Capture the cell that displays the provided text and extract its [X, Y] central coordinate. 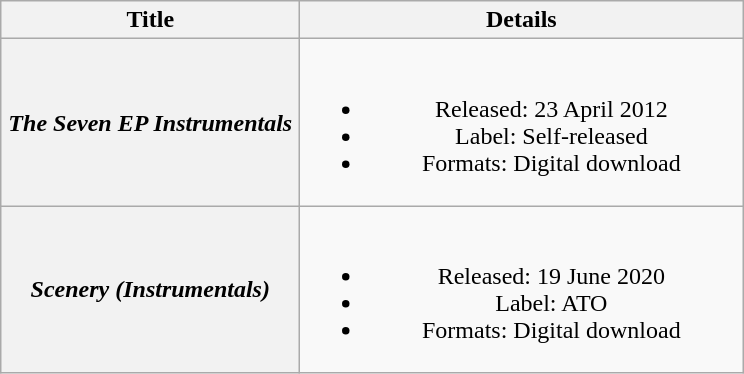
The Seven EP Instrumentals [150, 122]
Released: 19 June 2020Label: ATOFormats: Digital download [522, 290]
Scenery (Instrumentals) [150, 290]
Released: 23 April 2012Label: Self-releasedFormats: Digital download [522, 122]
Title [150, 20]
Details [522, 20]
